Identify which cell holds the provided text, then report its (X, Y) central coordinate. 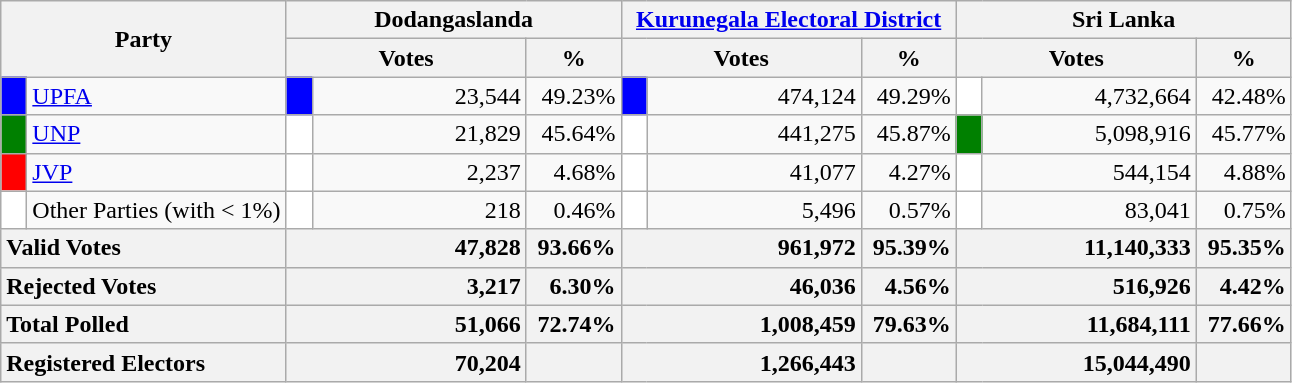
3,217 (406, 286)
5,496 (754, 210)
11,140,333 (1076, 248)
Total Polled (144, 324)
77.66% (1244, 324)
42.48% (1244, 96)
UPFA (156, 96)
Rejected Votes (144, 286)
Party (144, 39)
4.88% (1244, 172)
Registered Electors (144, 362)
23,544 (419, 96)
95.39% (908, 248)
47,828 (406, 248)
41,077 (754, 172)
474,124 (754, 96)
1,008,459 (741, 324)
21,829 (419, 134)
1,266,443 (741, 362)
4.68% (574, 172)
11,684,111 (1076, 324)
Valid Votes (144, 248)
441,275 (754, 134)
5,098,916 (1089, 134)
0.75% (1244, 210)
49.23% (574, 96)
4.42% (1244, 286)
70,204 (406, 362)
93.66% (574, 248)
4.56% (908, 286)
72.74% (574, 324)
45.77% (1244, 134)
83,041 (1089, 210)
45.64% (574, 134)
4,732,664 (1089, 96)
Sri Lanka (1124, 20)
15,044,490 (1076, 362)
JVP (156, 172)
45.87% (908, 134)
516,926 (1076, 286)
0.46% (574, 210)
Other Parties (with < 1%) (156, 210)
0.57% (908, 210)
6.30% (574, 286)
Kurunegala Electoral District (788, 20)
2,237 (419, 172)
Dodangaslanda (454, 20)
46,036 (741, 286)
79.63% (908, 324)
961,972 (741, 248)
544,154 (1089, 172)
51,066 (406, 324)
95.35% (1244, 248)
218 (419, 210)
4.27% (908, 172)
UNP (156, 134)
49.29% (908, 96)
